From the cell containing the given text, extract its center point as (x, y) coordinate. 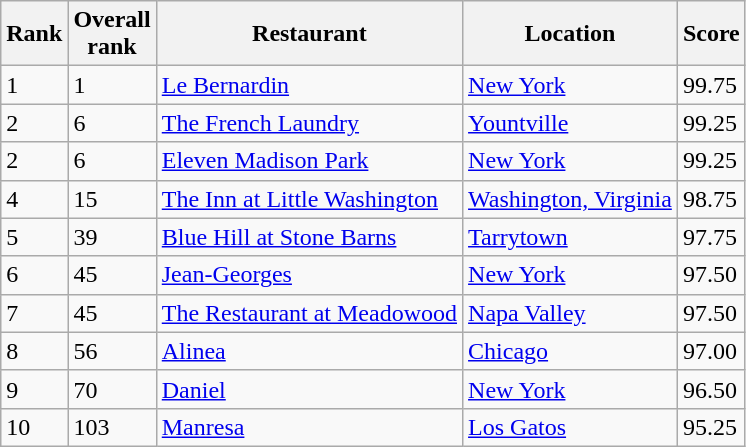
15 (112, 199)
5 (34, 237)
Alinea (309, 351)
Eleven Madison Park (309, 161)
Score (711, 34)
Yountville (570, 123)
4 (34, 199)
103 (112, 427)
97.00 (711, 351)
9 (34, 389)
Chicago (570, 351)
10 (34, 427)
Manresa (309, 427)
95.25 (711, 427)
39 (112, 237)
Washington, Virginia (570, 199)
Blue Hill at Stone Barns (309, 237)
Napa Valley (570, 313)
Rank (34, 34)
Daniel (309, 389)
Restaurant (309, 34)
99.75 (711, 85)
98.75 (711, 199)
The Inn at Little Washington (309, 199)
97.75 (711, 237)
70 (112, 389)
56 (112, 351)
8 (34, 351)
Los Gatos (570, 427)
Location (570, 34)
The French Laundry (309, 123)
96.50 (711, 389)
7 (34, 313)
Jean-Georges (309, 275)
Le Bernardin (309, 85)
Tarrytown (570, 237)
Overallrank (112, 34)
The Restaurant at Meadowood (309, 313)
